Scan for the cell matching the given text and deliver its [X, Y] coordinate at center. 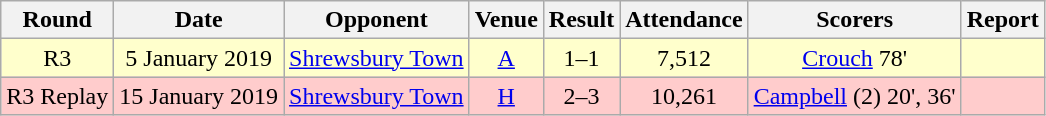
Venue [506, 20]
R3 [58, 58]
Attendance [684, 20]
A [506, 58]
Opponent [377, 20]
2–3 [581, 96]
Round [58, 20]
Report [1002, 20]
1–1 [581, 58]
10,261 [684, 96]
Scorers [854, 20]
R3 Replay [58, 96]
Crouch 78' [854, 58]
H [506, 96]
Date [199, 20]
7,512 [684, 58]
15 January 2019 [199, 96]
Result [581, 20]
5 January 2019 [199, 58]
Campbell (2) 20', 36' [854, 96]
